Determine the [x, y] coordinate at the center of the cell enclosing the given text.  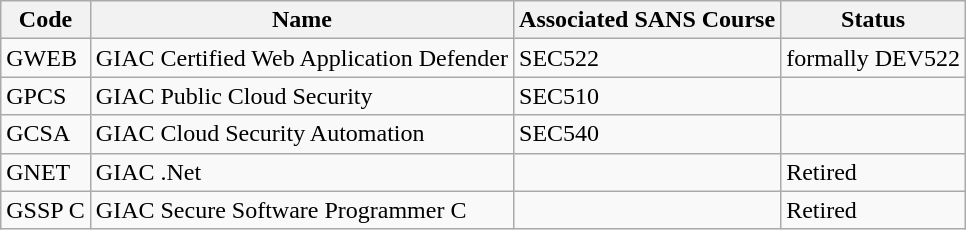
SEC510 [648, 96]
formally DEV522 [874, 58]
GIAC Public Cloud Security [302, 96]
GCSA [46, 134]
SEC522 [648, 58]
GIAC Certified Web Application Defender [302, 58]
GSSP C [46, 210]
GWEB [46, 58]
GIAC .Net [302, 172]
GIAC Secure Software Programmer C [302, 210]
Status [874, 20]
GIAC Cloud Security Automation [302, 134]
Associated SANS Course [648, 20]
Code [46, 20]
GNET [46, 172]
SEC540 [648, 134]
GPCS [46, 96]
Name [302, 20]
